Scan for the cell matching the given text and deliver its [X, Y] coordinate at center. 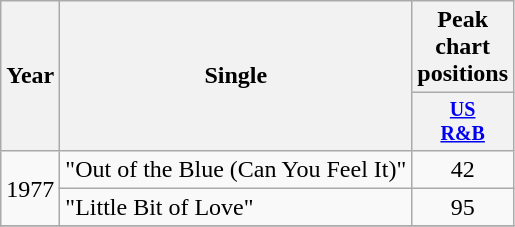
42 [463, 169]
Peak chart positions [463, 47]
USR&B [463, 122]
Single [236, 76]
Year [30, 76]
"Little Bit of Love" [236, 207]
95 [463, 207]
"Out of the Blue (Can You Feel It)" [236, 169]
1977 [30, 188]
